From the cell containing the given text, extract its center point as (x, y) coordinate. 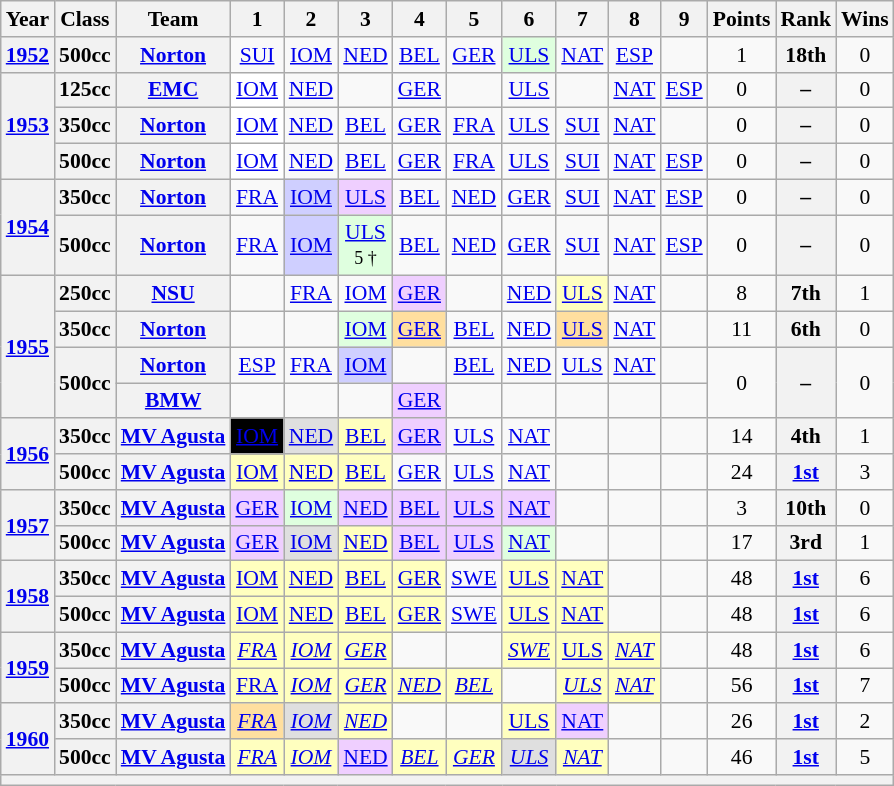
1955 (28, 347)
ULS 5 † (365, 246)
Year (28, 19)
NSU (174, 294)
EMC (174, 90)
1957 (28, 526)
BMW (174, 401)
1960 (28, 740)
26 (742, 722)
Rank (806, 19)
11 (742, 330)
46 (742, 757)
4th (806, 437)
Class (85, 19)
125cc (85, 90)
1952 (28, 55)
1959 (28, 668)
Team (174, 19)
1954 (28, 228)
4 (420, 19)
14 (742, 437)
10th (806, 508)
Points (742, 19)
Wins (865, 19)
17 (742, 543)
1958 (28, 596)
24 (742, 472)
1956 (28, 454)
18th (806, 55)
9 (684, 19)
6th (806, 330)
1953 (28, 126)
7th (806, 294)
3rd (806, 543)
56 (742, 686)
250cc (85, 294)
